Return the (x, y) coordinate for the center point of the cell that contains the specified text.  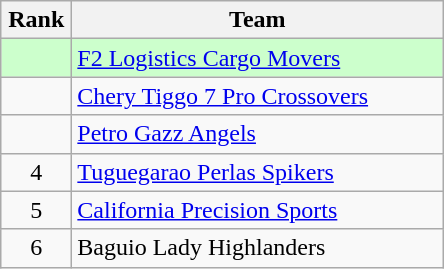
Petro Gazz Angels (258, 134)
F2 Logistics Cargo Movers (258, 58)
Tuguegarao Perlas Spikers (258, 172)
Chery Tiggo 7 Pro Crossovers (258, 96)
California Precision Sports (258, 210)
5 (36, 210)
6 (36, 248)
Baguio Lady Highlanders (258, 248)
Rank (36, 20)
Team (258, 20)
4 (36, 172)
